Determine the (x, y) coordinate at the center of the cell enclosing the given text.  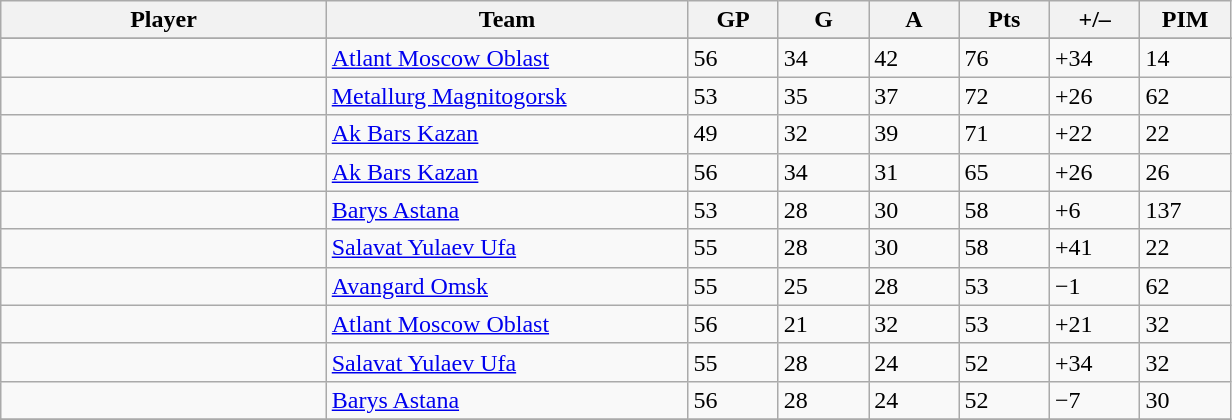
−1 (1094, 286)
35 (823, 96)
42 (914, 58)
G (823, 20)
Metallurg Magnitogorsk (507, 96)
21 (823, 324)
Team (507, 20)
+22 (1094, 134)
−7 (1094, 400)
31 (914, 172)
+6 (1094, 210)
26 (1186, 172)
Avangard Omsk (507, 286)
14 (1186, 58)
GP (733, 20)
+21 (1094, 324)
+/– (1094, 20)
PIM (1186, 20)
Pts (1004, 20)
137 (1186, 210)
65 (1004, 172)
71 (1004, 134)
49 (733, 134)
37 (914, 96)
A (914, 20)
+41 (1094, 248)
76 (1004, 58)
Player (164, 20)
39 (914, 134)
72 (1004, 96)
25 (823, 286)
